For the text-containing cell, return its midpoint in (X, Y) coordinate format. 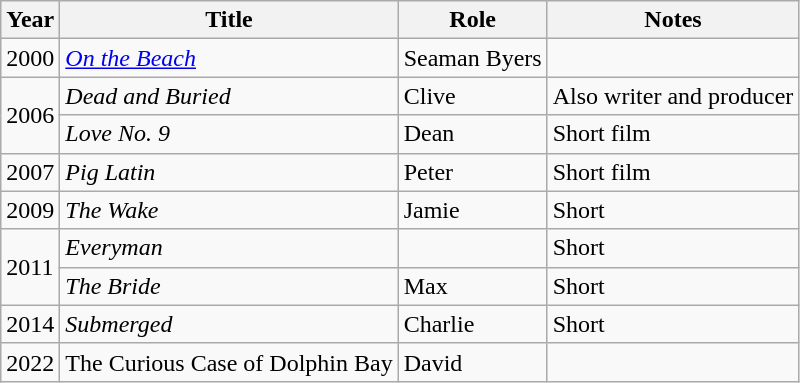
Submerged (229, 324)
2006 (30, 115)
Max (472, 286)
2000 (30, 58)
Seaman Byers (472, 58)
David (472, 362)
The Bride (229, 286)
Notes (673, 20)
On the Beach (229, 58)
The Wake (229, 210)
Peter (472, 172)
2011 (30, 267)
Everyman (229, 248)
2014 (30, 324)
Title (229, 20)
Role (472, 20)
Love No. 9 (229, 134)
2022 (30, 362)
Jamie (472, 210)
The Curious Case of Dolphin Bay (229, 362)
Year (30, 20)
2007 (30, 172)
2009 (30, 210)
Clive (472, 96)
Also writer and producer (673, 96)
Dead and Buried (229, 96)
Pig Latin (229, 172)
Charlie (472, 324)
Dean (472, 134)
